Provide the (X, Y) coordinate of the cell's center where the given text is located.  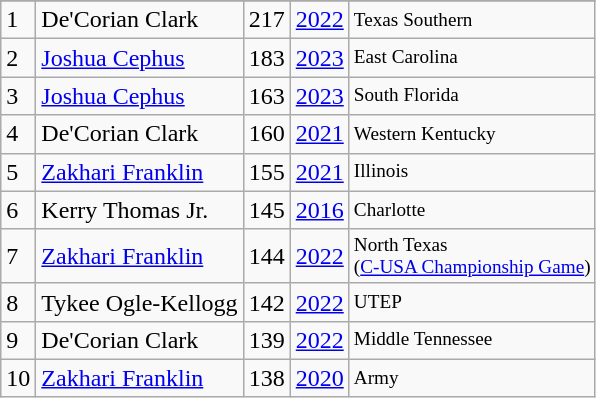
Tykee Ogle-Kellogg (140, 302)
Kerry Thomas Jr. (140, 210)
6 (18, 210)
142 (266, 302)
139 (266, 340)
217 (266, 20)
145 (266, 210)
4 (18, 134)
South Florida (472, 96)
Western Kentucky (472, 134)
UTEP (472, 302)
7 (18, 256)
2020 (320, 378)
155 (266, 172)
Army (472, 378)
Illinois (472, 172)
East Carolina (472, 58)
Texas Southern (472, 20)
3 (18, 96)
10 (18, 378)
163 (266, 96)
183 (266, 58)
2 (18, 58)
9 (18, 340)
2016 (320, 210)
5 (18, 172)
North Texas(C-USA Championship Game) (472, 256)
Middle Tennessee (472, 340)
144 (266, 256)
160 (266, 134)
1 (18, 20)
8 (18, 302)
138 (266, 378)
Charlotte (472, 210)
